Locate the cell with the specified text and output its (x, y) center coordinate. 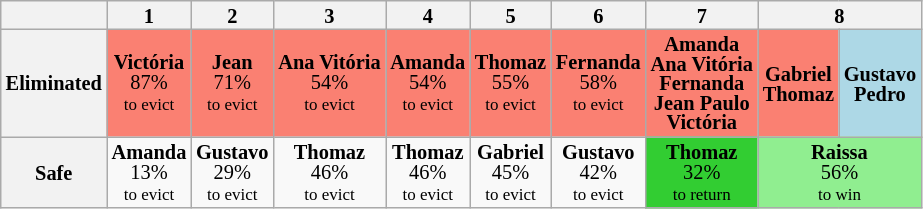
3 (329, 14)
1 (149, 14)
Gabriel45%to evict (510, 172)
Eliminated (54, 84)
AmandaAna VitóriaFernandaJean PauloVictória (702, 84)
Thomaz32%to return (702, 172)
Jean71%to evict (232, 84)
Fernanda58%to evict (598, 84)
Victória87%to evict (149, 84)
8 (840, 14)
GustavoPedro (880, 84)
Amanda13%to evict (149, 172)
4 (428, 14)
7 (702, 14)
Gustavo42%to evict (598, 172)
5 (510, 14)
GabrielThomaz (798, 84)
6 (598, 14)
Raissa56%to win (840, 172)
Amanda54%to evict (428, 84)
Gustavo29%to evict (232, 172)
2 (232, 14)
Ana Vitória54%to evict (329, 84)
Thomaz55%to evict (510, 84)
Safe (54, 172)
